Output the [X, Y] coordinate of the center of the cell containing the given text.  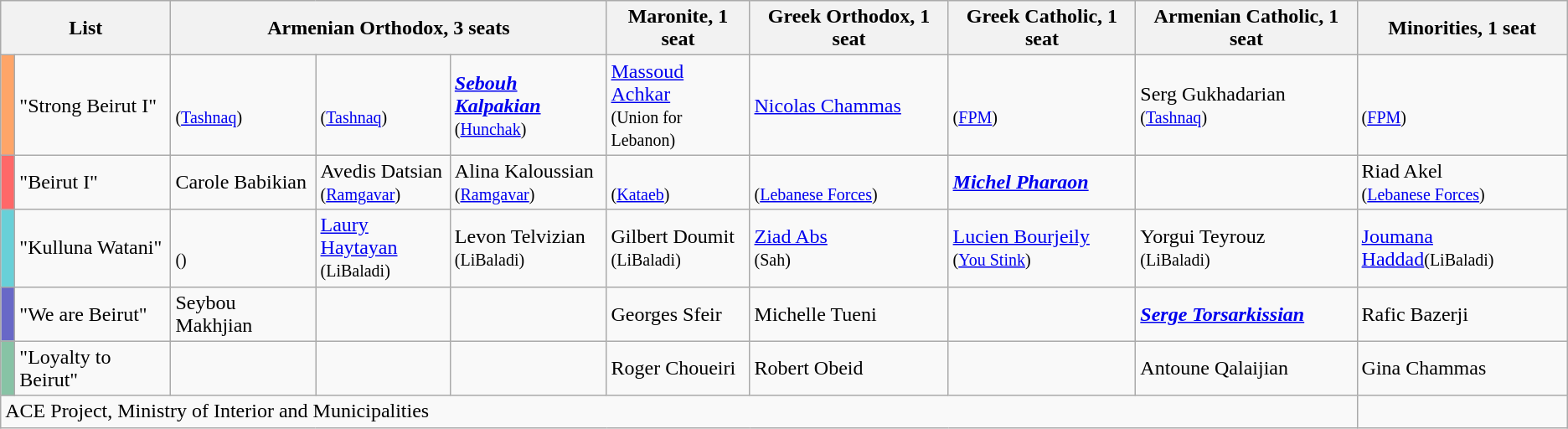
"Loyalty to Beirut" [93, 369]
Roger Choueiri [678, 369]
Sebouh Kalpakian(Hunchak) [528, 106]
"Kulluna Watani" [93, 248]
Rafic Bazerji [1462, 313]
"Beirut I" [93, 183]
Alina Kaloussian(Ramgavar) [528, 183]
Michelle Tueni [849, 313]
Serg Gukhadarian(Tashnaq) [1246, 106]
Massoud Achkar(Union for Lebanon) [678, 106]
Maronite, 1 seat [678, 28]
Armenian Orthodox, 3 seats [389, 28]
"Strong Beirut I" [93, 106]
() [243, 248]
Joumana Haddad(LiBaladi) [1462, 248]
Ziad Abs(Sah) [849, 248]
Robert Obeid [849, 369]
Georges Sfeir [678, 313]
Levon Telvizian(LiBaladi) [528, 248]
Serge Torsarkissian [1246, 313]
Gina Chammas [1462, 369]
Michel Pharaon [1042, 183]
Greek Catholic, 1 seat [1042, 28]
Yorgui Teyrouz(LiBaladi) [1246, 248]
Carole Babikian [243, 183]
ACE Project, Ministry of Interior and Municipalities [678, 411]
Riad Akel(Lebanese Forces) [1462, 183]
List [85, 28]
Nicolas Chammas [849, 106]
Laury Haytayan(LiBaladi) [383, 248]
Gilbert Doumit(LiBaladi) [678, 248]
(Lebanese Forces) [849, 183]
Seybou Makhjian [243, 313]
(Kataeb) [678, 183]
Lucien Bourjeily(You Stink) [1042, 248]
Armenian Catholic, 1 seat [1246, 28]
Avedis Datsian(Ramgavar) [383, 183]
Antoune Qalaijian [1246, 369]
Minorities, 1 seat [1462, 28]
Greek Orthodox, 1 seat [849, 28]
"We are Beirut" [93, 313]
